Detect which cell encompasses the target text, then output its [x, y] center coordinate. 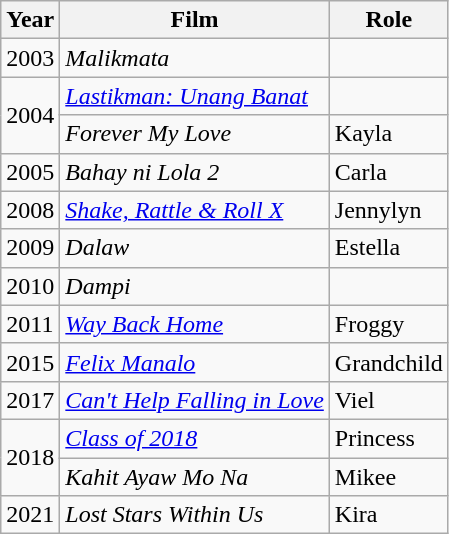
Role [388, 20]
Malikmata [195, 58]
Dalaw [195, 248]
2009 [30, 248]
Mikee [388, 477]
Class of 2018 [195, 438]
Film [195, 20]
Year [30, 20]
2017 [30, 400]
2011 [30, 324]
Princess [388, 438]
2008 [30, 210]
2003 [30, 58]
Bahay ni Lola 2 [195, 172]
2021 [30, 515]
Estella [388, 248]
Carla [388, 172]
Lost Stars Within Us [195, 515]
Forever My Love [195, 134]
Grandchild [388, 362]
Viel [388, 400]
Kahit Ayaw Mo Na [195, 477]
2015 [30, 362]
Dampi [195, 286]
2004 [30, 115]
2018 [30, 457]
Jennylyn [388, 210]
Shake, Rattle & Roll X [195, 210]
2005 [30, 172]
2010 [30, 286]
Felix Manalo [195, 362]
Kayla [388, 134]
Way Back Home [195, 324]
Kira [388, 515]
Froggy [388, 324]
Can't Help Falling in Love [195, 400]
Lastikman: Unang Banat [195, 96]
